Return (x, y) of the center of cell containing provided text 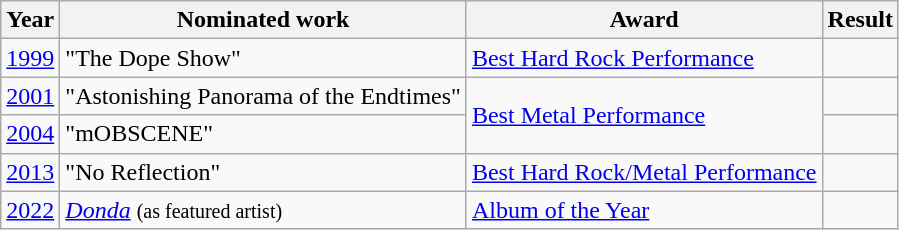
2001 (30, 96)
Year (30, 20)
Album of the Year (644, 210)
"No Reflection" (264, 172)
"mOBSCENE" (264, 134)
Award (644, 20)
Result (860, 20)
2004 (30, 134)
1999 (30, 58)
Best Metal Performance (644, 115)
Donda (as featured artist) (264, 210)
2013 (30, 172)
"The Dope Show" (264, 58)
Nominated work (264, 20)
Best Hard Rock/Metal Performance (644, 172)
"Astonishing Panorama of the Endtimes" (264, 96)
2022 (30, 210)
Best Hard Rock Performance (644, 58)
